Output the [x, y] coordinate of the center of the cell containing the given text.  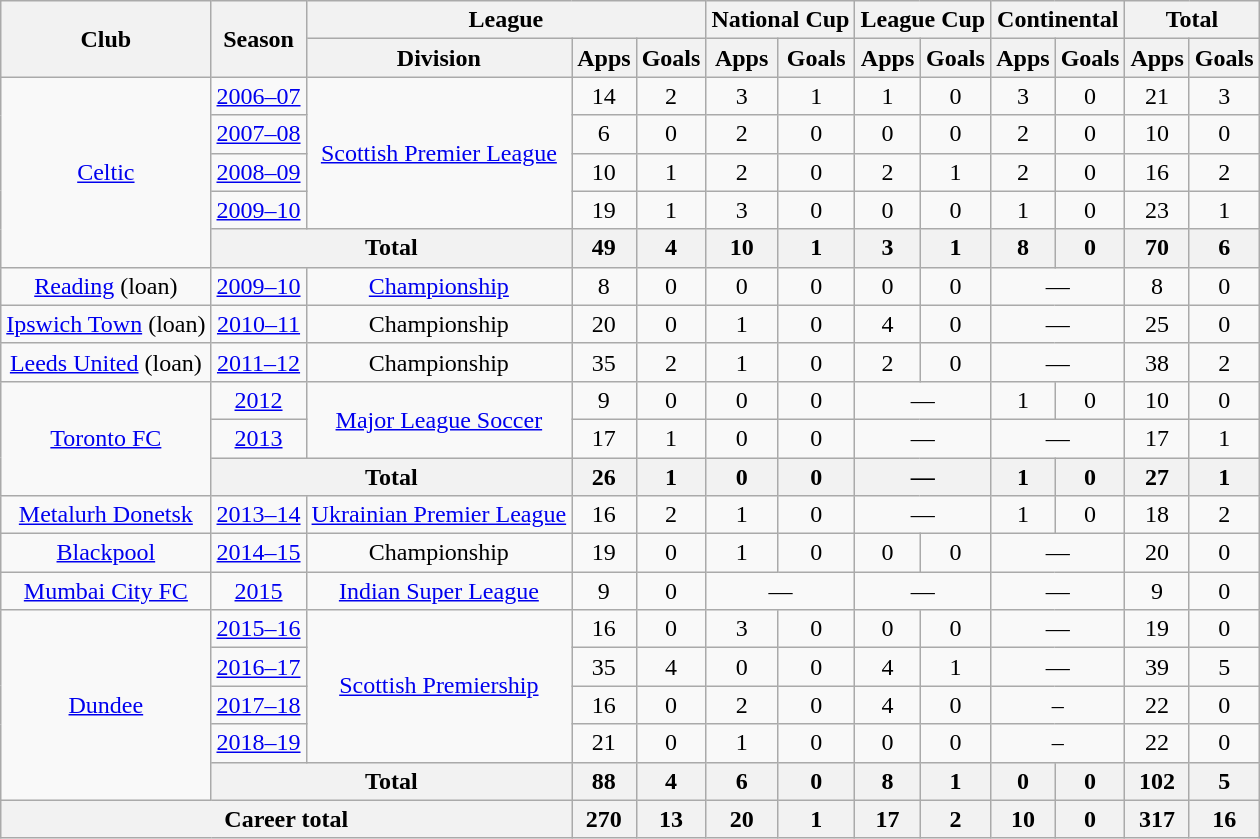
Leeds United (loan) [106, 362]
14 [604, 96]
2014–15 [258, 553]
Blackpool [106, 553]
Scottish Premiership [439, 686]
2017–18 [258, 705]
Club [106, 39]
38 [1157, 362]
2007–08 [258, 134]
88 [604, 781]
2008–09 [258, 172]
23 [1157, 210]
Toronto FC [106, 438]
2015–16 [258, 629]
2015 [258, 591]
Ukrainian Premier League [439, 515]
League [506, 20]
2018–19 [258, 743]
2011–12 [258, 362]
13 [671, 819]
Metalurh Donetsk [106, 515]
2016–17 [258, 667]
49 [604, 248]
25 [1157, 324]
39 [1157, 667]
League Cup [923, 20]
26 [604, 477]
2013 [258, 438]
270 [604, 819]
2013–14 [258, 515]
Mumbai City FC [106, 591]
Celtic [106, 172]
70 [1157, 248]
Continental [1058, 20]
Reading (loan) [106, 286]
Indian Super League [439, 591]
Scottish Premier League [439, 153]
Dundee [106, 705]
317 [1157, 819]
Season [258, 39]
102 [1157, 781]
27 [1157, 477]
18 [1157, 515]
2012 [258, 400]
Ipswich Town (loan) [106, 324]
Career total [286, 819]
2006–07 [258, 96]
National Cup [780, 20]
Division [439, 58]
Major League Soccer [439, 419]
2010–11 [258, 324]
